Determine the [X, Y] coordinate at the center of the cell enclosing the given text.  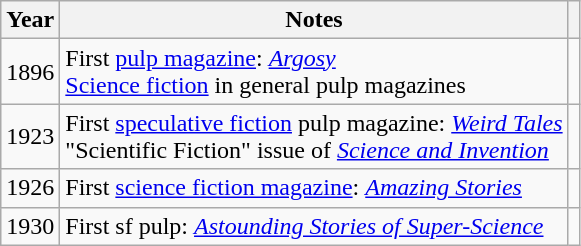
Notes [314, 20]
1896 [30, 72]
First speculative fiction pulp magazine: Weird Tales"Scientific Fiction" issue of Science and Invention [314, 136]
First science fiction magazine: Amazing Stories [314, 188]
First pulp magazine: ArgosyScience fiction in general pulp magazines [314, 72]
First sf pulp: Astounding Stories of Super-Science [314, 226]
1926 [30, 188]
1930 [30, 226]
1923 [30, 136]
Year [30, 20]
